Find where the given text appears and provide that cell's center as [X, Y] coordinate. 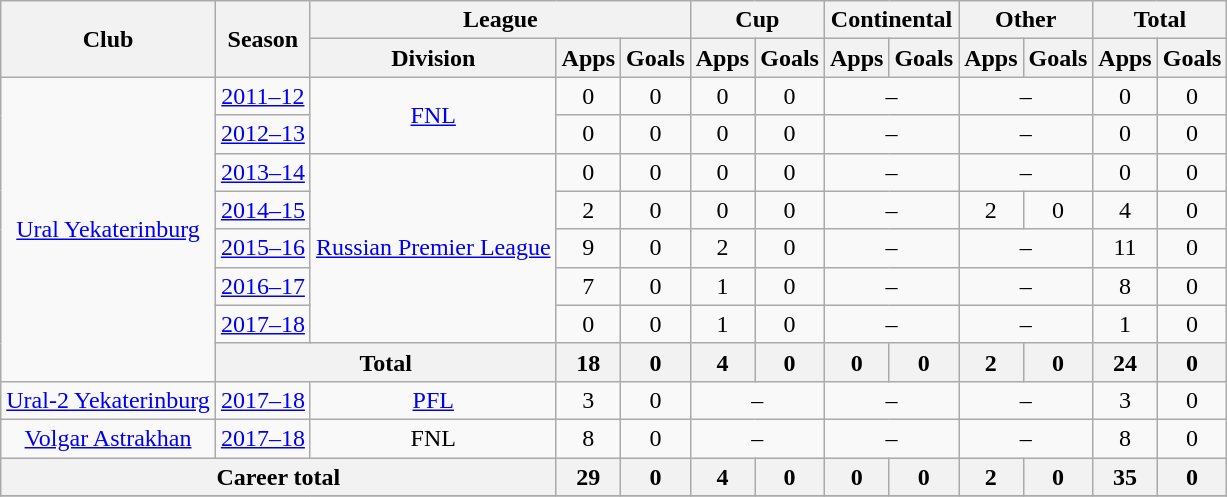
24 [1125, 362]
2013–14 [262, 172]
Ural-2 Yekaterinburg [108, 400]
2015–16 [262, 248]
35 [1125, 477]
9 [588, 248]
Club [108, 39]
7 [588, 286]
2016–17 [262, 286]
29 [588, 477]
Russian Premier League [433, 248]
Cup [757, 20]
2014–15 [262, 210]
Volgar Astrakhan [108, 438]
Other [1026, 20]
Season [262, 39]
2011–12 [262, 96]
11 [1125, 248]
2012–13 [262, 134]
18 [588, 362]
Ural Yekaterinburg [108, 229]
PFL [433, 400]
Career total [278, 477]
Continental [891, 20]
Division [433, 58]
League [500, 20]
